Return the [x, y] coordinate for the center point of the cell that contains the specified text.  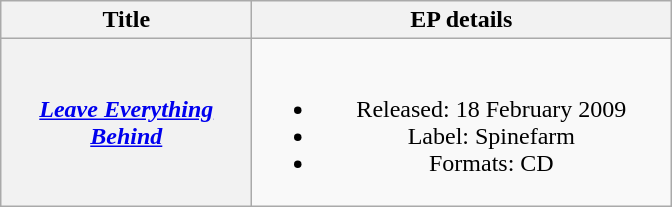
EP details [462, 20]
Leave Everything Behind [126, 122]
Title [126, 20]
Released: 18 February 2009Label: SpinefarmFormats: CD [462, 122]
